Provide the [X, Y] coordinate of the cell's center where the given text is located.  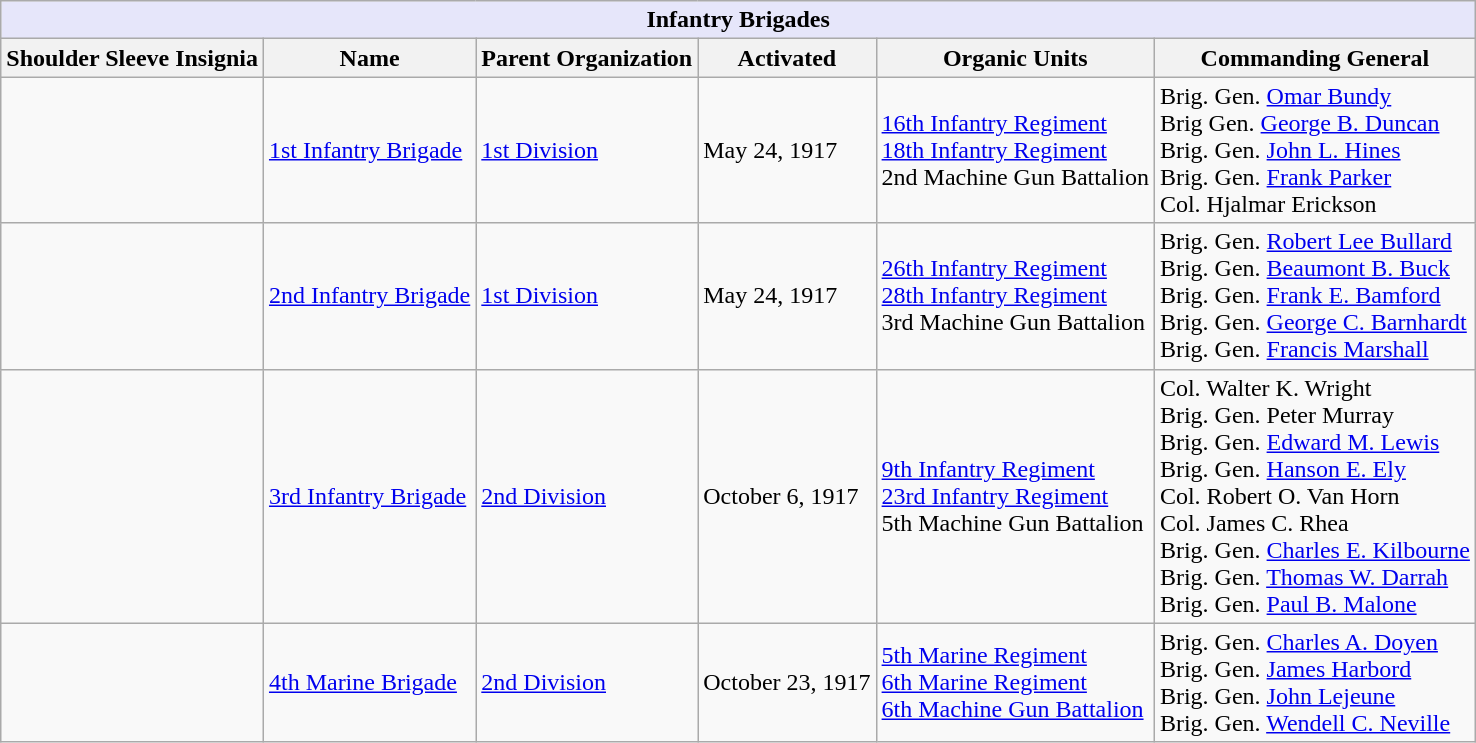
5th Marine Regiment6th Marine Regiment6th Machine Gun Battalion [1015, 682]
1st Infantry Brigade [369, 150]
3rd Infantry Brigade [369, 496]
Parent Organization [587, 58]
October 6, 1917 [787, 496]
Shoulder Sleeve Insignia [132, 58]
Brig. Gen. Robert Lee BullardBrig. Gen. Beaumont B. BuckBrig. Gen. Frank E. BamfordBrig. Gen. George C. BarnhardtBrig. Gen. Francis Marshall [1314, 296]
26th Infantry Regiment28th Infantry Regiment3rd Machine Gun Battalion [1015, 296]
Infantry Brigades [738, 20]
Organic Units [1015, 58]
2nd Infantry Brigade [369, 296]
9th Infantry Regiment23rd Infantry Regiment5th Machine Gun Battalion [1015, 496]
Commanding General [1314, 58]
Brig. Gen. Charles A. DoyenBrig. Gen. James HarbordBrig. Gen. John LejeuneBrig. Gen. Wendell C. Neville [1314, 682]
Name [369, 58]
October 23, 1917 [787, 682]
16th Infantry Regiment18th Infantry Regiment2nd Machine Gun Battalion [1015, 150]
Activated [787, 58]
4th Marine Brigade [369, 682]
Brig. Gen. Omar BundyBrig Gen. George B. DuncanBrig. Gen. John L. HinesBrig. Gen. Frank ParkerCol. Hjalmar Erickson [1314, 150]
